Detect which cell encompasses the target text, then output its (X, Y) center coordinate. 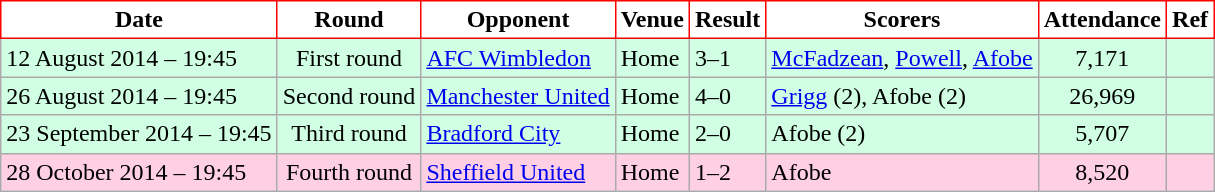
4–0 (727, 96)
Round (349, 20)
Opponent (518, 20)
Afobe (902, 172)
Grigg (2), Afobe (2) (902, 96)
26,969 (1102, 96)
McFadzean, Powell, Afobe (902, 58)
Sheffield United (518, 172)
3–1 (727, 58)
Scorers (902, 20)
2–0 (727, 134)
12 August 2014 – 19:45 (139, 58)
Third round (349, 134)
8,520 (1102, 172)
Fourth round (349, 172)
Second round (349, 96)
Ref (1190, 20)
Attendance (1102, 20)
Manchester United (518, 96)
Result (727, 20)
AFC Wimbledon (518, 58)
26 August 2014 – 19:45 (139, 96)
Afobe (2) (902, 134)
1–2 (727, 172)
23 September 2014 – 19:45 (139, 134)
Bradford City (518, 134)
Date (139, 20)
Venue (652, 20)
First round (349, 58)
5,707 (1102, 134)
7,171 (1102, 58)
28 October 2014 – 19:45 (139, 172)
